Search for the cell housing the specified text and yield its [X, Y] center coordinate. 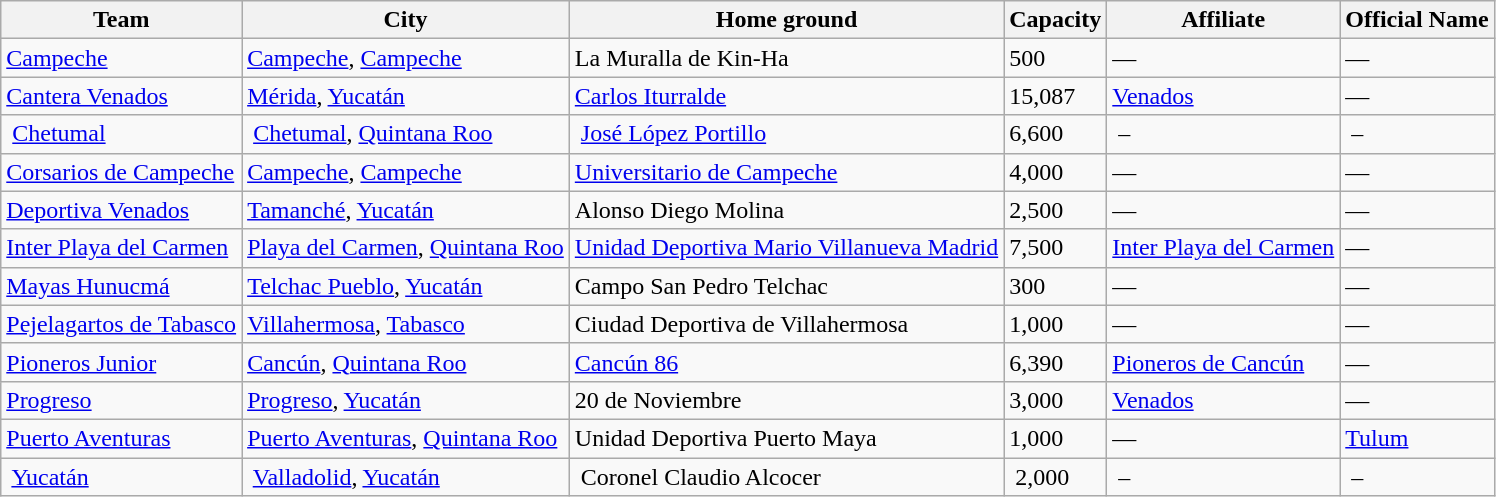
Yucatán [122, 477]
Progreso, Yucatán [406, 400]
500 [1056, 58]
Pejelagartos de Tabasco [122, 324]
Cancún 86 [786, 362]
Chetumal [122, 134]
Home ground [786, 20]
300 [1056, 286]
Pioneros de Cancún [1224, 362]
La Muralla de Kin-Ha [786, 58]
Unidad Deportiva Mario Villanueva Madrid [786, 248]
Corsarios de Campeche [122, 172]
Pioneros Junior [122, 362]
Mérida, Yucatán [406, 96]
Unidad Deportiva Puerto Maya [786, 438]
Chetumal, Quintana Roo [406, 134]
Puerto Aventuras, Quintana Roo [406, 438]
Tamanché, Yucatán [406, 210]
Capacity [1056, 20]
Alonso Diego Molina [786, 210]
6,390 [1056, 362]
Carlos Iturralde [786, 96]
Deportiva Venados [122, 210]
Affiliate [1224, 20]
Universitario de Campeche [786, 172]
City [406, 20]
Ciudad Deportiva de Villahermosa [786, 324]
Progreso [122, 400]
Villahermosa, Tabasco [406, 324]
Playa del Carmen, Quintana Roo [406, 248]
Campeche [122, 58]
2,000 [1056, 477]
Puerto Aventuras [122, 438]
3,000 [1056, 400]
15,087 [1056, 96]
Telchac Pueblo, Yucatán [406, 286]
Campo San Pedro Telchac [786, 286]
Valladolid, Yucatán [406, 477]
Cancún, Quintana Roo [406, 362]
4,000 [1056, 172]
Team [122, 20]
Mayas Hunucmá [122, 286]
6,600 [1056, 134]
Official Name [1417, 20]
2,500 [1056, 210]
Coronel Claudio Alcocer [786, 477]
20 de Noviembre [786, 400]
Tulum [1417, 438]
7,500 [1056, 248]
José López Portillo [786, 134]
Cantera Venados [122, 96]
